Extract the [X, Y] coordinate from the center of the cell holding the provided text.  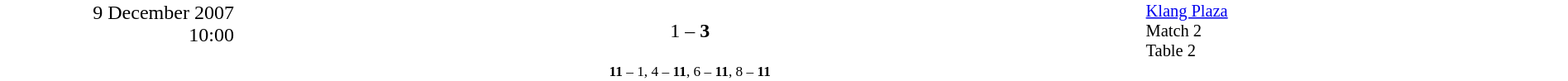
Klang PlazaMatch 2Table 2 [1356, 31]
9 December 200710:00 [117, 40]
11 – 1, 4 – 11, 6 – 11, 8 – 11 [690, 71]
1 – 3 [690, 31]
